Extract the (X, Y) coordinate from the center of the cell holding the provided text.  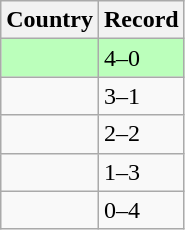
2–2 (141, 134)
1–3 (141, 172)
3–1 (141, 96)
4–0 (141, 58)
0–4 (141, 210)
Record (141, 20)
Country (50, 20)
